Capture the cell that displays the provided text and extract its [x, y] central coordinate. 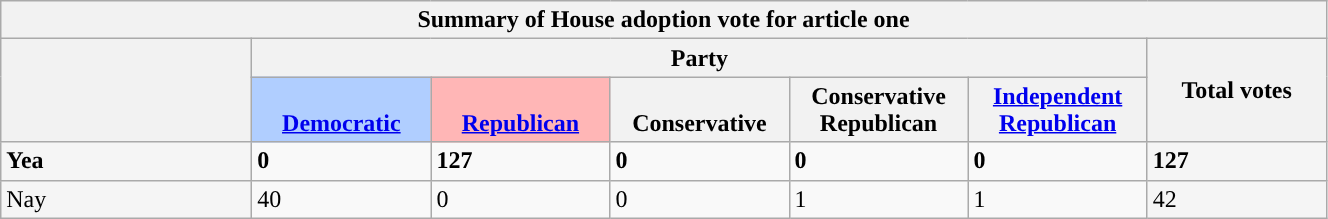
Total votes [1236, 90]
Republican [520, 110]
Yea [126, 161]
Independent Republican [1058, 110]
Nay [126, 199]
Conservative Republican [878, 110]
Conservative [700, 110]
Party [700, 58]
Summary of House adoption vote for article one [664, 20]
40 [342, 199]
Democratic [342, 110]
42 [1236, 199]
